Return the (X, Y) coordinate for the center point of the cell that contains the specified text.  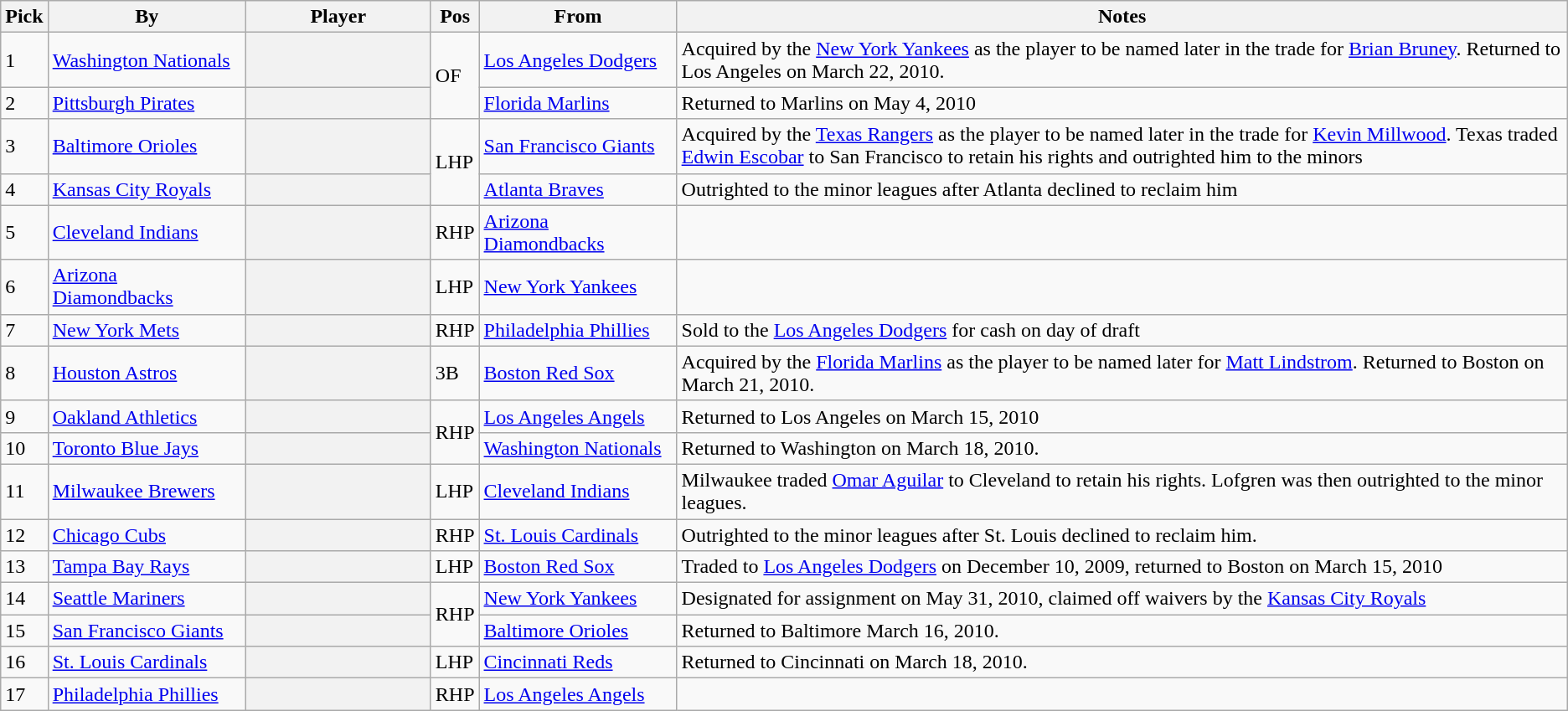
Florida Marlins (578, 103)
Tampa Bay Rays (147, 567)
16 (24, 662)
9 (24, 416)
3B (455, 374)
New York Mets (147, 330)
6 (24, 286)
Atlanta Braves (578, 189)
Returned to Washington on March 18, 2010. (1122, 448)
Notes (1122, 17)
Pick (24, 17)
7 (24, 330)
Returned to Marlins on May 4, 2010 (1122, 103)
Acquired by the New York Yankees as the player to be named later in the trade for Brian Bruney. Returned to Los Angeles on March 22, 2010. (1122, 60)
Sold to the Los Angeles Dodgers for cash on day of draft (1122, 330)
From (578, 17)
Designated for assignment on May 31, 2010, claimed off waivers by the Kansas City Royals (1122, 599)
Houston Astros (147, 374)
Returned to Los Angeles on March 15, 2010 (1122, 416)
Pittsburgh Pirates (147, 103)
Oakland Athletics (147, 416)
Returned to Cincinnati on March 18, 2010. (1122, 662)
1 (24, 60)
Outrighted to the minor leagues after Atlanta declined to reclaim him (1122, 189)
Returned to Baltimore March 16, 2010. (1122, 631)
Pos (455, 17)
Player (338, 17)
2 (24, 103)
5 (24, 233)
Milwaukee Brewers (147, 491)
17 (24, 694)
8 (24, 374)
Seattle Mariners (147, 599)
Toronto Blue Jays (147, 448)
Los Angeles Dodgers (578, 60)
11 (24, 491)
By (147, 17)
Acquired by the Florida Marlins as the player to be named later for Matt Lindstrom. Returned to Boston on March 21, 2010. (1122, 374)
Outrighted to the minor leagues after St. Louis declined to reclaim him. (1122, 535)
10 (24, 448)
12 (24, 535)
Kansas City Royals (147, 189)
Cincinnati Reds (578, 662)
Milwaukee traded Omar Aguilar to Cleveland to retain his rights. Lofgren was then outrighted to the minor leagues. (1122, 491)
Chicago Cubs (147, 535)
4 (24, 189)
14 (24, 599)
3 (24, 146)
13 (24, 567)
Traded to Los Angeles Dodgers on December 10, 2009, returned to Boston on March 15, 2010 (1122, 567)
OF (455, 75)
15 (24, 631)
